Search for the cell housing the specified text and yield its [X, Y] center coordinate. 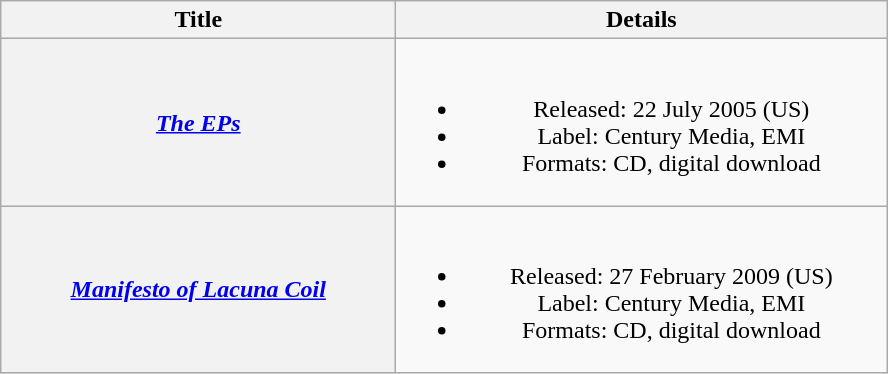
The EPs [198, 122]
Manifesto of Lacuna Coil [198, 290]
Title [198, 20]
Released: 27 February 2009 (US)Label: Century Media, EMIFormats: CD, digital download [642, 290]
Details [642, 20]
Released: 22 July 2005 (US)Label: Century Media, EMIFormats: CD, digital download [642, 122]
